Provide the (X, Y) coordinate of the cell's center where the given text is located.  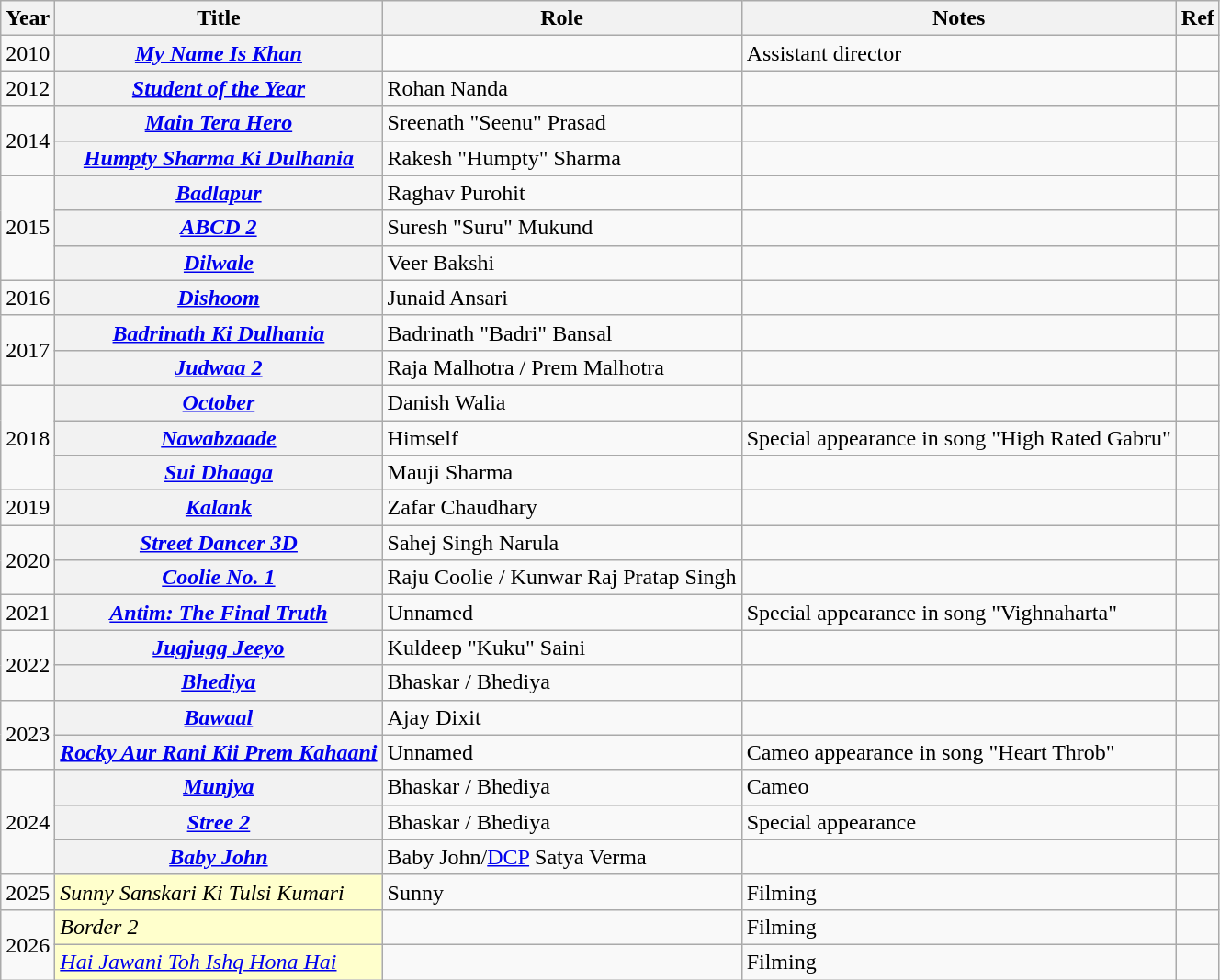
Antim: The Final Truth (219, 613)
2018 (28, 437)
Special appearance (959, 822)
ABCD 2 (219, 228)
Himself (562, 438)
Rocky Aur Rani Kii Prem Kahaani (219, 752)
2023 (28, 735)
Sahej Singh Narula (562, 543)
Notes (959, 18)
Year (28, 18)
Border 2 (219, 927)
Special appearance in song "Vighnaharta" (959, 613)
Zafar Chaudhary (562, 508)
Stree 2 (219, 822)
Badlapur (219, 193)
Nawabzaade (219, 438)
2019 (28, 508)
2010 (28, 53)
2015 (28, 228)
2021 (28, 613)
Student of the Year (219, 88)
Hai Jawani Toh Ishq Hona Hai (219, 962)
Jugjugg Jeeyo (219, 648)
Street Dancer 3D (219, 543)
Dilwale (219, 263)
Kuldeep "Kuku" Saini (562, 648)
Judwaa 2 (219, 367)
Kalank (219, 508)
Badrinath Ki Dulhania (219, 332)
October (219, 402)
Badrinath "Badri" Bansal (562, 332)
Junaid Ansari (562, 298)
2026 (28, 944)
Rakesh "Humpty" Sharma (562, 158)
Ajay Dixit (562, 717)
Special appearance in song "High Rated Gabru" (959, 438)
Baby John (219, 857)
Bhediya (219, 682)
Title (219, 18)
2017 (28, 350)
Raju Coolie / Kunwar Raj Pratap Singh (562, 578)
Sui Dhaaga (219, 473)
2014 (28, 141)
2025 (28, 892)
Sunny (562, 892)
Sreenath "Seenu" Prasad (562, 123)
My Name Is Khan (219, 53)
Cameo appearance in song "Heart Throb" (959, 752)
Mauji Sharma (562, 473)
Raghav Purohit (562, 193)
Veer Bakshi (562, 263)
Coolie No. 1 (219, 578)
Raja Malhotra / Prem Malhotra (562, 367)
Dishoom (219, 298)
Cameo (959, 787)
Danish Walia (562, 402)
Role (562, 18)
Main Tera Hero (219, 123)
2022 (28, 665)
Sunny Sanskari Ki Tulsi Kumari (219, 892)
Munjya (219, 787)
Bawaal (219, 717)
Ref (1198, 18)
2024 (28, 822)
Rohan Nanda (562, 88)
Humpty Sharma Ki Dulhania (219, 158)
Assistant director (959, 53)
Baby John/DCP Satya Verma (562, 857)
2012 (28, 88)
Suresh "Suru" Mukund (562, 228)
2016 (28, 298)
2020 (28, 560)
